Capture the cell that displays the provided text and extract its [x, y] central coordinate. 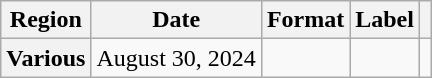
August 30, 2024 [176, 58]
Format [305, 20]
Region [46, 20]
Label [385, 20]
Various [46, 58]
Date [176, 20]
